From the cell containing the given text, extract its center point as [X, Y] coordinate. 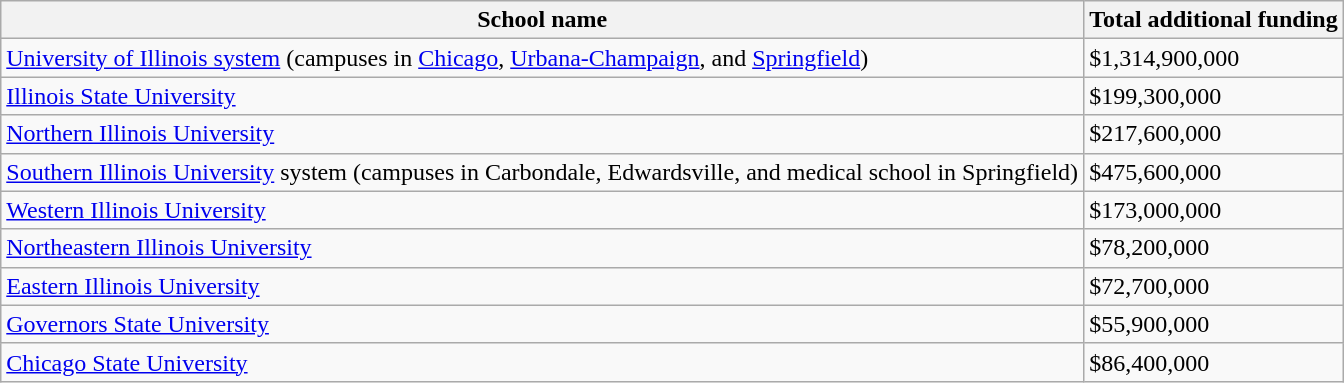
$1,314,900,000 [1214, 58]
Governors State University [542, 324]
$72,700,000 [1214, 286]
$217,600,000 [1214, 134]
Illinois State University [542, 96]
$173,000,000 [1214, 210]
Northern Illinois University [542, 134]
$475,600,000 [1214, 172]
Western Illinois University [542, 210]
School name [542, 20]
University of Illinois system (campuses in Chicago, Urbana-Champaign, and Springfield) [542, 58]
Eastern Illinois University [542, 286]
$86,400,000 [1214, 362]
$55,900,000 [1214, 324]
Total additional funding [1214, 20]
Northeastern Illinois University [542, 248]
Southern Illinois University system (campuses in Carbondale, Edwardsville, and medical school in Springfield) [542, 172]
$78,200,000 [1214, 248]
Chicago State University [542, 362]
$199,300,000 [1214, 96]
